Capture the cell that displays the provided text and extract its (X, Y) central coordinate. 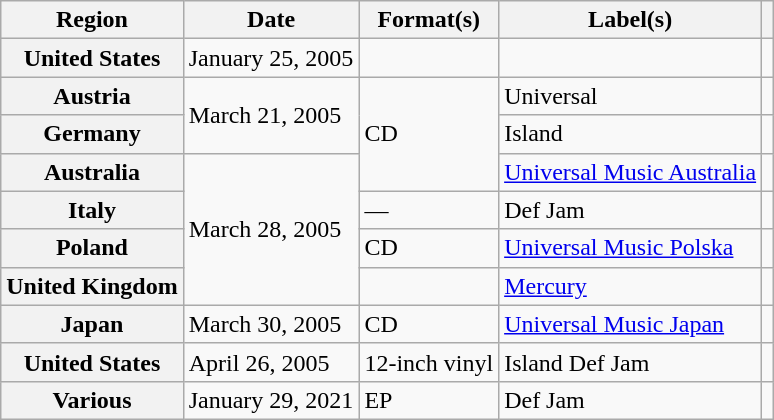
Italy (92, 210)
Austria (92, 96)
Germany (92, 134)
Island Def Jam (630, 362)
12-inch vinyl (429, 362)
Australia (92, 172)
Island (630, 134)
March 28, 2005 (271, 229)
Universal Music Australia (630, 172)
Label(s) (630, 20)
Format(s) (429, 20)
Universal (630, 96)
— (429, 210)
Date (271, 20)
EP (429, 400)
March 30, 2005 (271, 324)
United Kingdom (92, 286)
January 25, 2005 (271, 58)
Various (92, 400)
Poland (92, 248)
Mercury (630, 286)
Universal Music Polska (630, 248)
Region (92, 20)
January 29, 2021 (271, 400)
Japan (92, 324)
Universal Music Japan (630, 324)
April 26, 2005 (271, 362)
March 21, 2005 (271, 115)
